Determine the (X, Y) coordinate at the center of the cell enclosing the given text.  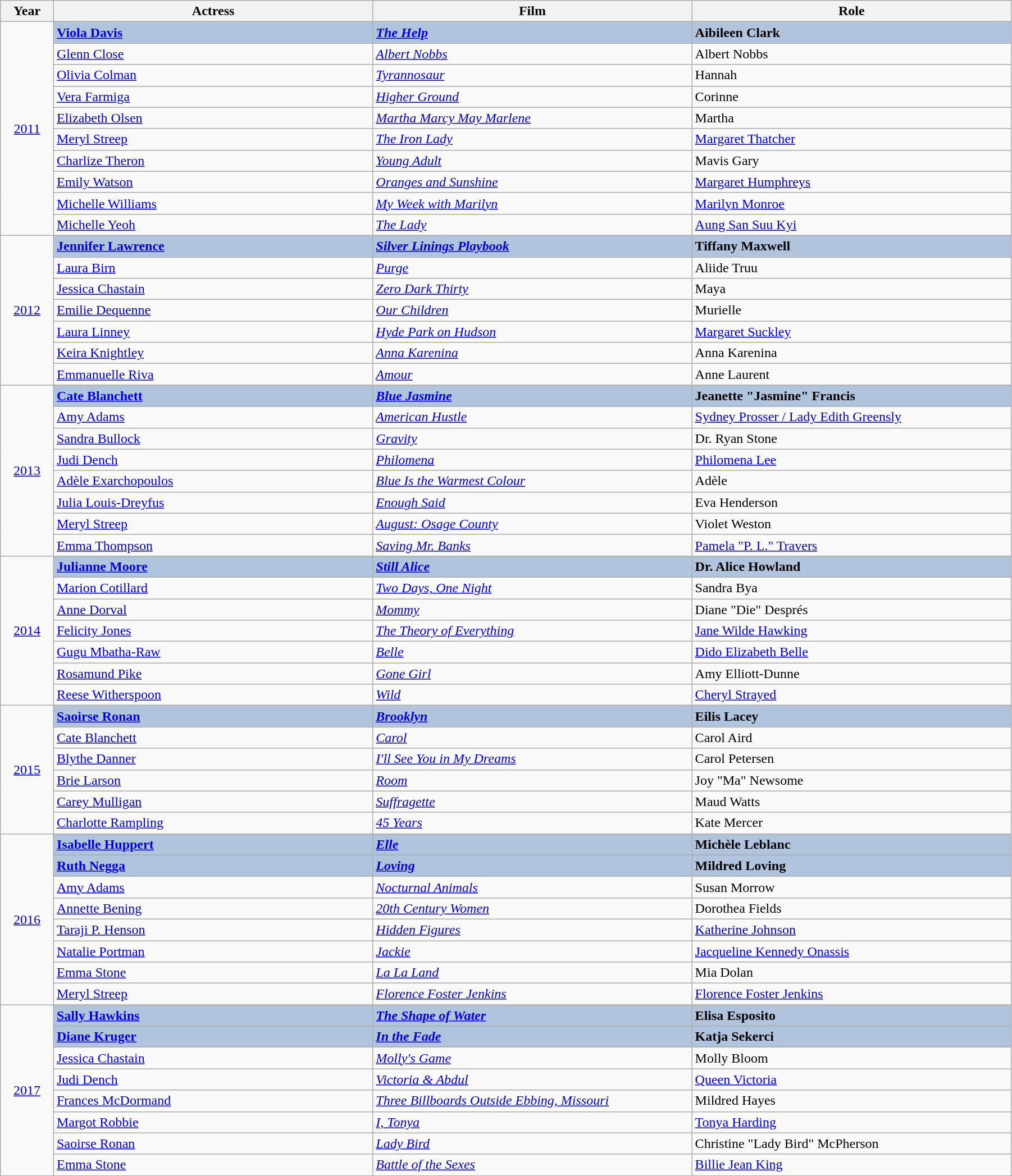
Pamela "P. L." Travers (851, 545)
Loving (532, 866)
Charlotte Rampling (213, 823)
Violet Weston (851, 524)
Blythe Danner (213, 759)
Molly's Game (532, 1058)
I'll See You in My Dreams (532, 759)
2016 (27, 919)
Margaret Thatcher (851, 139)
Julia Louis-Dreyfus (213, 502)
Gugu Mbatha-Raw (213, 652)
Margaret Suckley (851, 332)
Amour (532, 374)
Purge (532, 268)
Mommy (532, 609)
Dr. Alice Howland (851, 566)
Emma Thompson (213, 545)
Carol Aird (851, 738)
Martha (851, 118)
Diane Kruger (213, 1037)
2015 (27, 770)
Queen Victoria (851, 1079)
Young Adult (532, 161)
The Iron Lady (532, 139)
Joy "Ma" Newsome (851, 780)
Sandra Bya (851, 588)
Taraji P. Henson (213, 930)
Annette Bening (213, 908)
Tiffany Maxwell (851, 246)
Hannah (851, 75)
Elizabeth Olsen (213, 118)
La La Land (532, 973)
Laura Birn (213, 268)
Two Days, One Night (532, 588)
Jacqueline Kennedy Onassis (851, 951)
In the Fade (532, 1037)
Our Children (532, 310)
Maud Watts (851, 802)
Julianne Moore (213, 566)
Silver Linings Playbook (532, 246)
Jackie (532, 951)
Dr. Ryan Stone (851, 438)
Jane Wilde Hawking (851, 631)
Mildred Loving (851, 866)
Viola Davis (213, 33)
Adèle (851, 481)
Felicity Jones (213, 631)
Charlize Theron (213, 161)
Suffragette (532, 802)
Wild (532, 695)
Mildred Hayes (851, 1101)
Higher Ground (532, 97)
Carol Petersen (851, 759)
Room (532, 780)
45 Years (532, 823)
Katherine Johnson (851, 930)
Role (851, 11)
The Lady (532, 225)
Carey Mulligan (213, 802)
Martha Marcy May Marlene (532, 118)
Billie Jean King (851, 1165)
Aliide Truu (851, 268)
Michelle Williams (213, 203)
Dido Elizabeth Belle (851, 652)
Aibileen Clark (851, 33)
Margaret Humphreys (851, 182)
Laura Linney (213, 332)
I, Tonya (532, 1122)
Three Billboards Outside Ebbing, Missouri (532, 1101)
Natalie Portman (213, 951)
Katja Sekerci (851, 1037)
Molly Bloom (851, 1058)
Isabelle Huppert (213, 844)
Elisa Esposito (851, 1015)
Kate Mercer (851, 823)
Vera Farmiga (213, 97)
Philomena (532, 460)
Mia Dolan (851, 973)
Battle of the Sexes (532, 1165)
Hidden Figures (532, 930)
Glenn Close (213, 54)
Blue Jasmine (532, 396)
Susan Morrow (851, 887)
Michèle Leblanc (851, 844)
Saving Mr. Banks (532, 545)
Anne Laurent (851, 374)
My Week with Marilyn (532, 203)
Murielle (851, 310)
Anne Dorval (213, 609)
Michelle Yeoh (213, 225)
Brooklyn (532, 716)
2014 (27, 630)
Amy Elliott-Dunne (851, 674)
Rosamund Pike (213, 674)
The Shape of Water (532, 1015)
Frances McDormand (213, 1101)
Christine "Lady Bird" McPherson (851, 1143)
Mavis Gary (851, 161)
Jennifer Lawrence (213, 246)
American Hustle (532, 417)
Film (532, 11)
Sally Hawkins (213, 1015)
20th Century Women (532, 908)
Ruth Negga (213, 866)
Keira Knightley (213, 353)
Sandra Bullock (213, 438)
Dorothea Fields (851, 908)
Lady Bird (532, 1143)
2011 (27, 129)
Gone Girl (532, 674)
Brie Larson (213, 780)
Belle (532, 652)
2012 (27, 310)
Adèle Exarchopoulos (213, 481)
Tyrannosaur (532, 75)
Eilis Lacey (851, 716)
Cheryl Strayed (851, 695)
Emmanuelle Riva (213, 374)
Tonya Harding (851, 1122)
Maya (851, 289)
Philomena Lee (851, 460)
Emilie Dequenne (213, 310)
Victoria & Abdul (532, 1079)
Gravity (532, 438)
August: Osage County (532, 524)
Olivia Colman (213, 75)
The Theory of Everything (532, 631)
Actress (213, 11)
2013 (27, 470)
Carol (532, 738)
Margot Robbie (213, 1122)
Nocturnal Animals (532, 887)
Zero Dark Thirty (532, 289)
Eva Henderson (851, 502)
Year (27, 11)
Hyde Park on Hudson (532, 332)
Enough Said (532, 502)
Jeanette "Jasmine" Francis (851, 396)
Marilyn Monroe (851, 203)
Elle (532, 844)
Blue Is the Warmest Colour (532, 481)
Diane "Die" Després (851, 609)
Marion Cotillard (213, 588)
Emily Watson (213, 182)
Oranges and Sunshine (532, 182)
The Help (532, 33)
Sydney Prosser / Lady Edith Greensly (851, 417)
2017 (27, 1090)
Corinne (851, 97)
Aung San Suu Kyi (851, 225)
Reese Witherspoon (213, 695)
Still Alice (532, 566)
